Extract the (X, Y) coordinate from the center of the cell holding the provided text.  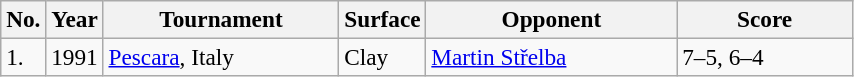
Score (765, 19)
7–5, 6–4 (765, 57)
Surface (382, 19)
Martin Střelba (552, 57)
Year (74, 19)
Tournament (221, 19)
Opponent (552, 19)
No. (24, 19)
1991 (74, 57)
Clay (382, 57)
Pescara, Italy (221, 57)
1. (24, 57)
